Output the [x, y] coordinate of the center of the cell containing the given text.  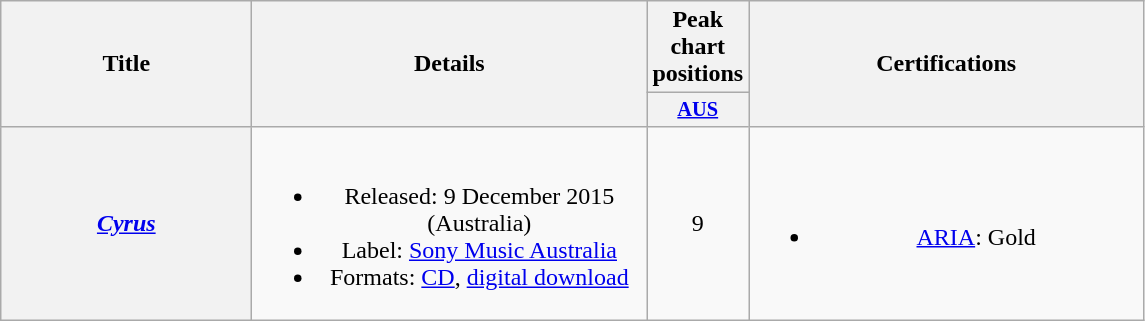
Released: 9 December 2015 (Australia)Label: Sony Music AustraliaFormats: CD, digital download [450, 223]
9 [698, 223]
Peak chart positions [698, 47]
AUS [698, 110]
Cyrus [126, 223]
Title [126, 64]
Details [450, 64]
ARIA: Gold [946, 223]
Certifications [946, 64]
